Detect which cell encompasses the target text, then output its [x, y] center coordinate. 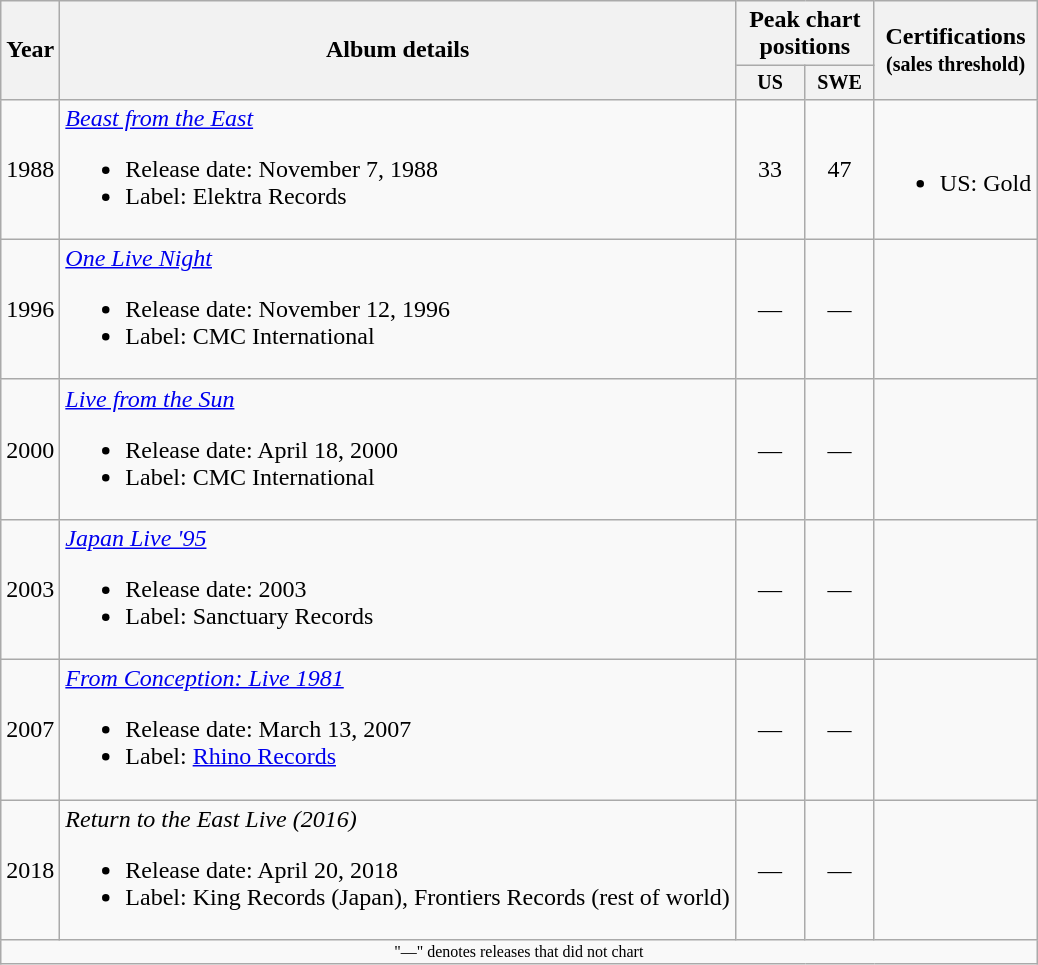
2018 [30, 870]
Beast from the EastRelease date: November 7, 1988Label: Elektra Records [398, 169]
Certifications(sales threshold) [955, 50]
1996 [30, 309]
Peak chartpositions [804, 34]
2000 [30, 449]
SWE [840, 82]
"—" denotes releases that did not chart [519, 952]
2003 [30, 589]
47 [840, 169]
2007 [30, 730]
US [770, 82]
One Live NightRelease date: November 12, 1996Label: CMC International [398, 309]
33 [770, 169]
1988 [30, 169]
Japan Live '95Release date: 2003Label: Sanctuary Records [398, 589]
From Conception: Live 1981Release date: March 13, 2007Label: Rhino Records [398, 730]
Year [30, 50]
Album details [398, 50]
US: Gold [955, 169]
Return to the East Live (2016)Release date: April 20, 2018Label: King Records (Japan), Frontiers Records (rest of world) [398, 870]
Live from the SunRelease date: April 18, 2000Label: CMC International [398, 449]
